From the cell containing the given text, extract its center point as (x, y) coordinate. 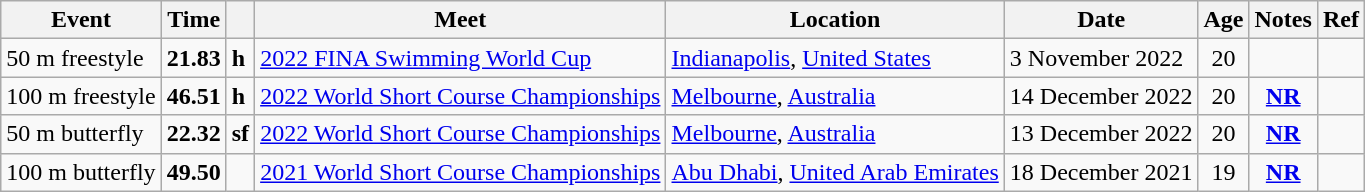
14 December 2022 (1101, 96)
13 December 2022 (1101, 134)
Time (194, 20)
22.32 (194, 134)
18 December 2021 (1101, 172)
Date (1101, 20)
Location (835, 20)
Event (81, 20)
Notes (1283, 20)
100 m butterfly (81, 172)
2021 World Short Course Championships (460, 172)
sf (240, 134)
Indianapolis, United States (835, 58)
Ref (1340, 20)
Meet (460, 20)
46.51 (194, 96)
19 (1224, 172)
50 m freestyle (81, 58)
Abu Dhabi, United Arab Emirates (835, 172)
21.83 (194, 58)
2022 FINA Swimming World Cup (460, 58)
Age (1224, 20)
50 m butterfly (81, 134)
3 November 2022 (1101, 58)
100 m freestyle (81, 96)
49.50 (194, 172)
